Search for the cell housing the specified text and yield its [X, Y] center coordinate. 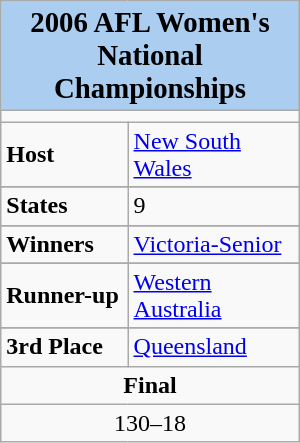
3rd Place [64, 347]
States [64, 206]
New South Wales [214, 154]
2006 AFL Women's National Championships [150, 56]
Victoria-Senior [214, 244]
Final [150, 385]
Queensland [214, 347]
Winners [64, 244]
9 [214, 206]
Runner-up [64, 296]
Host [64, 154]
130–18 [150, 423]
Western Australia [214, 296]
